Capture the cell that displays the provided text and extract its [x, y] central coordinate. 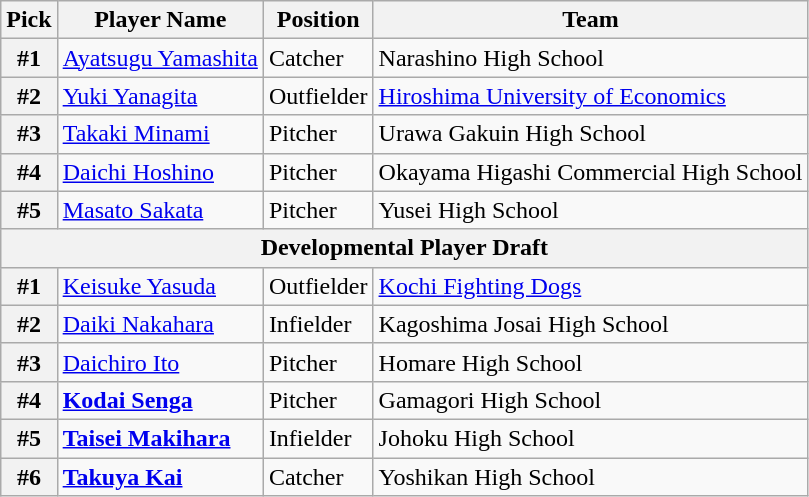
Takaki Minami [160, 134]
Urawa Gakuin High School [590, 134]
Team [590, 20]
Player Name [160, 20]
Narashino High School [590, 58]
Yusei High School [590, 210]
Kodai Senga [160, 400]
Developmental Player Draft [404, 248]
Taisei Makihara [160, 438]
Okayama Higashi Commercial High School [590, 172]
Yoshikan High School [590, 477]
Pick [29, 20]
#6 [29, 477]
Takuya Kai [160, 477]
Johoku High School [590, 438]
Homare High School [590, 362]
Daiki Nakahara [160, 324]
Daichiro Ito [160, 362]
Ayatsugu Yamashita [160, 58]
Kochi Fighting Dogs [590, 286]
Gamagori High School [590, 400]
Yuki Yanagita [160, 96]
Keisuke Yasuda [160, 286]
Daichi Hoshino [160, 172]
Hiroshima University of Economics [590, 96]
Position [318, 20]
Masato Sakata [160, 210]
Kagoshima Josai High School [590, 324]
